For the text-containing cell, return its midpoint in (x, y) coordinate format. 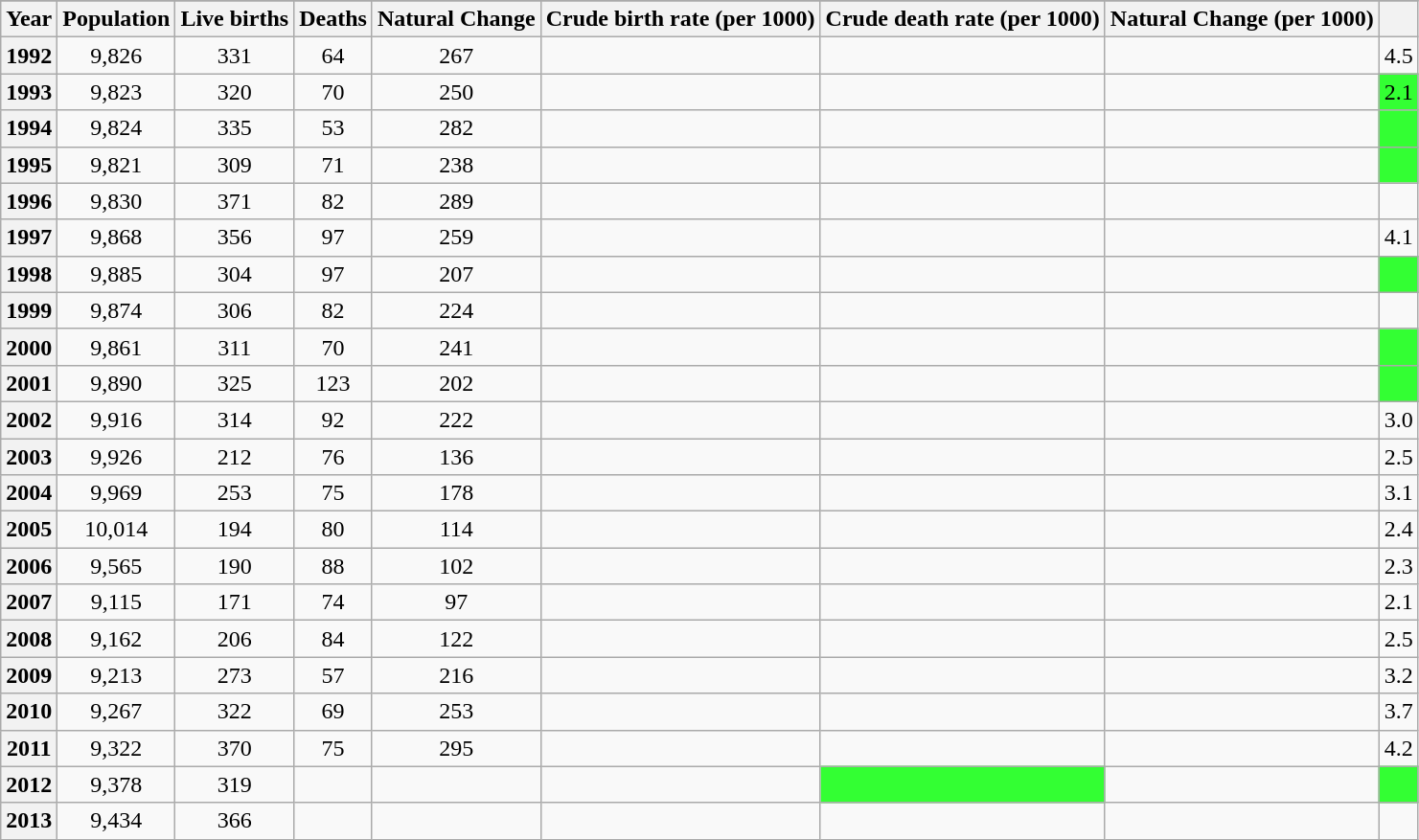
224 (456, 310)
194 (235, 530)
212 (235, 457)
1997 (29, 238)
202 (456, 383)
273 (235, 675)
259 (456, 238)
319 (235, 784)
Natural Change (456, 19)
366 (235, 821)
2008 (29, 639)
53 (333, 128)
76 (333, 457)
Deaths (333, 19)
9,378 (117, 784)
325 (235, 383)
122 (456, 639)
282 (456, 128)
306 (235, 310)
314 (235, 420)
9,823 (117, 92)
Population (117, 19)
4.2 (1399, 748)
71 (333, 165)
2005 (29, 530)
80 (333, 530)
250 (456, 92)
2004 (29, 493)
1999 (29, 310)
320 (235, 92)
2012 (29, 784)
9,969 (117, 493)
9,826 (117, 56)
2001 (29, 383)
1998 (29, 274)
2000 (29, 347)
3.0 (1399, 420)
74 (333, 602)
57 (333, 675)
2007 (29, 602)
295 (456, 748)
1992 (29, 56)
123 (333, 383)
9,821 (117, 165)
64 (333, 56)
216 (456, 675)
322 (235, 712)
335 (235, 128)
92 (333, 420)
222 (456, 420)
2002 (29, 420)
207 (456, 274)
370 (235, 748)
238 (456, 165)
9,115 (117, 602)
10,014 (117, 530)
331 (235, 56)
9,830 (117, 201)
2.3 (1399, 566)
9,874 (117, 310)
136 (456, 457)
9,885 (117, 274)
190 (235, 566)
Crude birth rate (per 1000) (680, 19)
178 (456, 493)
206 (235, 639)
Crude death rate (per 1000) (962, 19)
Live births (235, 19)
9,213 (117, 675)
9,861 (117, 347)
114 (456, 530)
9,434 (117, 821)
9,322 (117, 748)
9,868 (117, 238)
9,890 (117, 383)
2.4 (1399, 530)
2009 (29, 675)
9,824 (117, 128)
4.1 (1399, 238)
241 (456, 347)
4.5 (1399, 56)
1994 (29, 128)
2003 (29, 457)
311 (235, 347)
1993 (29, 92)
3.1 (1399, 493)
2013 (29, 821)
1996 (29, 201)
9,926 (117, 457)
3.2 (1399, 675)
Natural Change (per 1000) (1242, 19)
304 (235, 274)
3.7 (1399, 712)
88 (333, 566)
2010 (29, 712)
84 (333, 639)
102 (456, 566)
267 (456, 56)
9,916 (117, 420)
9,162 (117, 639)
69 (333, 712)
289 (456, 201)
9,565 (117, 566)
371 (235, 201)
Year (29, 19)
356 (235, 238)
309 (235, 165)
1995 (29, 165)
171 (235, 602)
2006 (29, 566)
2011 (29, 748)
9,267 (117, 712)
